Provide the (x, y) coordinate of the cell's center where the given text is located.  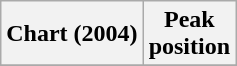
Chart (2004) (72, 34)
Peakposition (189, 34)
